Output the [X, Y] coordinate of the center of the cell containing the given text.  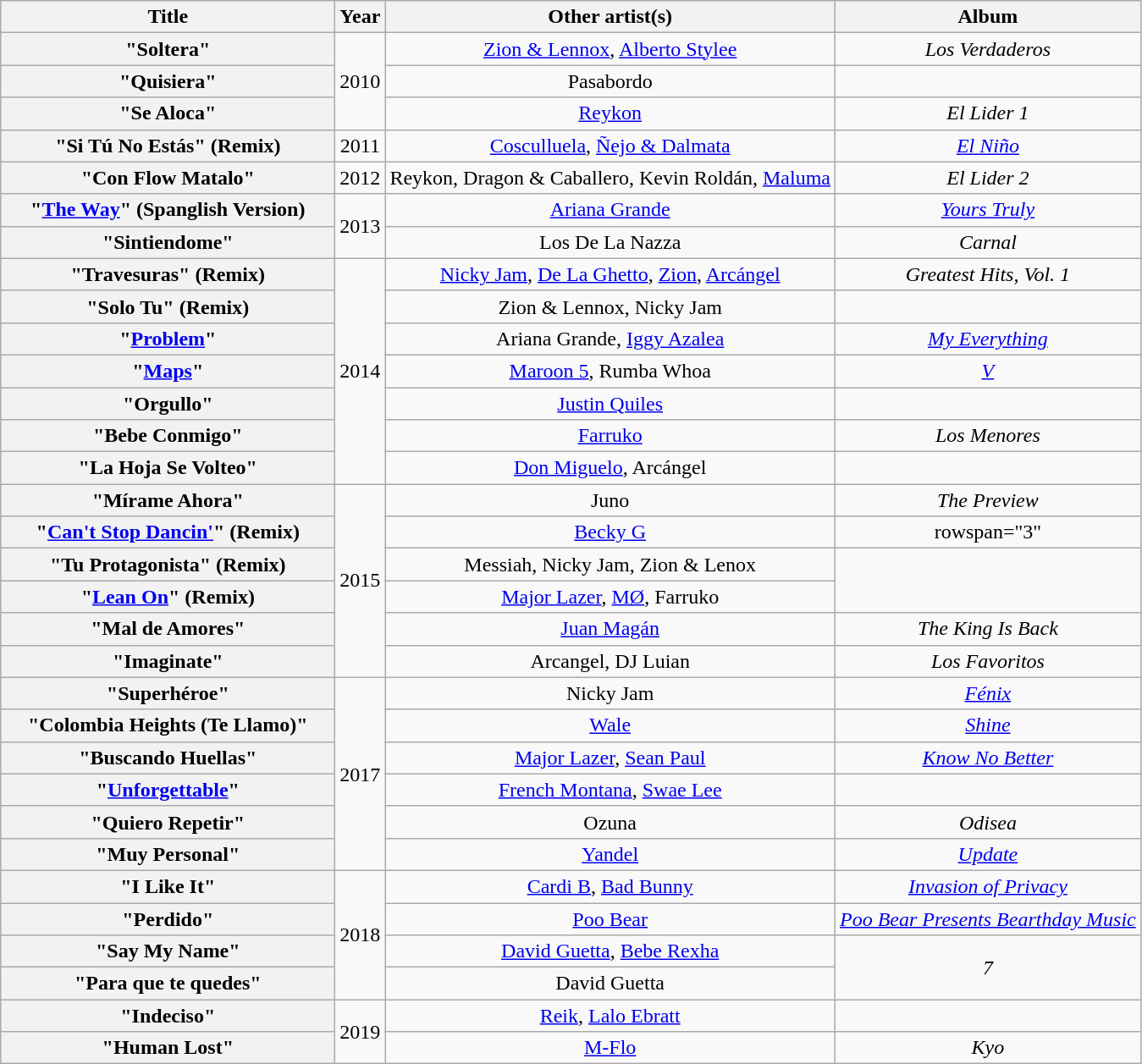
"Tu Protagonista" (Remix) [168, 565]
"Imaginate" [168, 661]
"Quiero Repetir" [168, 822]
David Guetta [610, 984]
2011 [361, 146]
Know No Better [989, 758]
"The Way" (Spanglish Version) [168, 210]
Kyo [989, 1048]
2019 [361, 1032]
2010 [361, 81]
"Superhéroe" [168, 693]
"La Hoja Se Volteo" [168, 468]
Messiah, Nicky Jam, Zion & Lenox [610, 565]
2017 [361, 774]
"Muy Personal" [168, 854]
The Preview [989, 500]
Pasabordo [610, 81]
El Niño [989, 146]
Nicky Jam, De La Ghetto, Zion, Arcángel [610, 274]
"Se Aloca" [168, 113]
Juno [610, 500]
Los De La Nazza [610, 242]
Los Menores [989, 436]
Farruko [610, 436]
"Say My Name" [168, 951]
"Orgullo" [168, 404]
Reik, Lalo Ebratt [610, 1016]
rowspan="3" [989, 532]
"Mal de Amores" [168, 629]
Poo Bear [610, 918]
"Colombia Heights (Te Llamo)" [168, 725]
"Perdido" [168, 918]
Los Verdaderos [989, 49]
Invasion of Privacy [989, 886]
"Sintiendome" [168, 242]
2014 [361, 371]
Zion & Lennox, Alberto Stylee [610, 49]
"Quisiera" [168, 81]
"Human Lost" [168, 1048]
Wale [610, 725]
"Solo Tu" (Remix) [168, 306]
"Con Flow Matalo" [168, 178]
Arcangel, DJ Luian [610, 661]
Don Miguelo, Arcángel [610, 468]
El Lider 1 [989, 113]
"Can't Stop Dancin'" (Remix) [168, 532]
My Everything [989, 339]
Juan Magán [610, 629]
Maroon 5, Rumba Whoa [610, 371]
French Montana, Swae Lee [610, 790]
Other artist(s) [610, 17]
2018 [361, 934]
Greatest Hits, Vol. 1 [989, 274]
V [989, 371]
Title [168, 17]
Justin Quiles [610, 404]
El Lider 2 [989, 178]
Update [989, 854]
Poo Bear Presents Bearthday Music [989, 918]
Carnal [989, 242]
Cosculluela, Ñejo & Dalmata [610, 146]
Yours Truly [989, 210]
"Maps" [168, 371]
Reykon [610, 113]
"I Like It" [168, 886]
Major Lazer, MØ, Farruko [610, 597]
"Soltera" [168, 49]
"Lean On" (Remix) [168, 597]
Nicky Jam [610, 693]
2012 [361, 178]
Los Favoritos [989, 661]
Zion & Lennox, Nicky Jam [610, 306]
Cardi B, Bad Bunny [610, 886]
"Bebe Conmigo" [168, 436]
M-Flo [610, 1048]
Fénix [989, 693]
Odisea [989, 822]
7 [989, 968]
Ariana Grande, Iggy Azalea [610, 339]
Ozuna [610, 822]
"Buscando Huellas" [168, 758]
Album [989, 17]
The King Is Back [989, 629]
"Si Tú No Estás" (Remix) [168, 146]
Becky G [610, 532]
"Unforgettable" [168, 790]
"Para que te quedes" [168, 984]
"Problem" [168, 339]
"Mírame Ahora" [168, 500]
Ariana Grande [610, 210]
Year [361, 17]
"Travesuras" (Remix) [168, 274]
2013 [361, 226]
"Indeciso" [168, 1016]
David Guetta, Bebe Rexha [610, 951]
Yandel [610, 854]
Shine [989, 725]
Major Lazer, Sean Paul [610, 758]
Reykon, Dragon & Caballero, Kevin Roldán, Maluma [610, 178]
2015 [361, 581]
